Scan for the cell matching the given text and deliver its (x, y) coordinate at center. 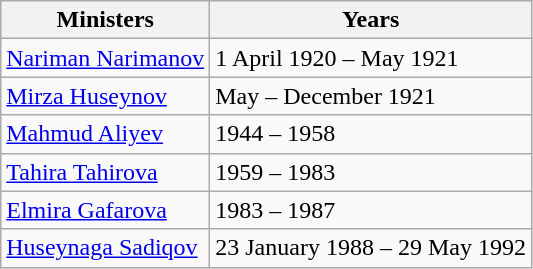
1 April 1920 – May 1921 (371, 58)
Nariman Narimanov (106, 58)
23 January 1988 – 29 May 1992 (371, 248)
Mahmud Aliyev (106, 134)
Years (371, 20)
Elmira Gafarova (106, 210)
1959 – 1983 (371, 172)
1944 – 1958 (371, 134)
Huseynaga Sadiqov (106, 248)
Mirza Huseynov (106, 96)
May – December 1921 (371, 96)
Tahira Tahirova (106, 172)
Ministers (106, 20)
1983 – 1987 (371, 210)
